Pinpoint the cell where the given text exists, returning its (x, y) midpoint coordinate. 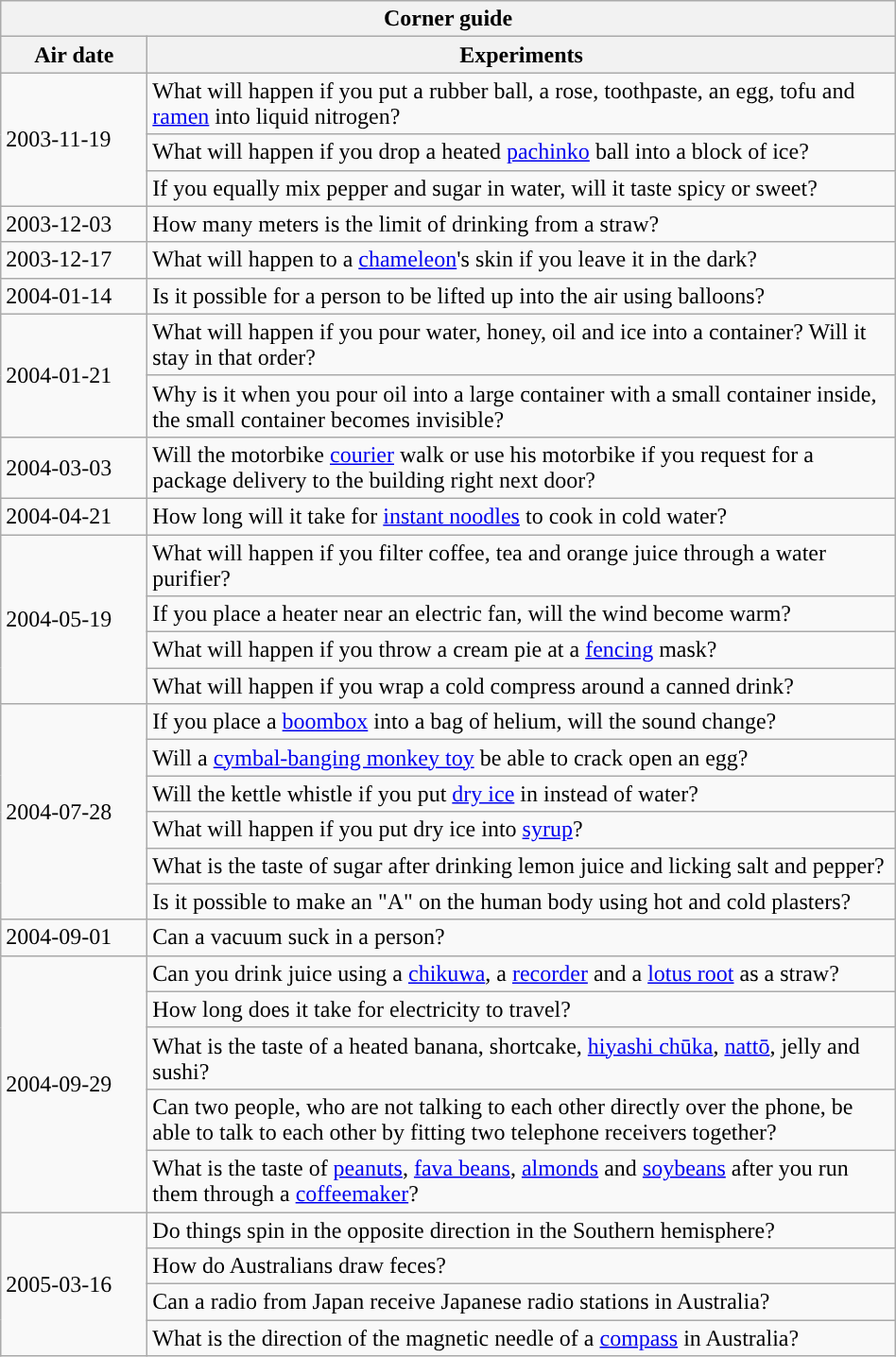
2003-12-03 (74, 224)
If you place a heater near an electric fan, will the wind become warm? (522, 614)
What is the direction of the magnetic needle of a compass in Australia? (522, 1338)
Is it possible to make an "A" on the human body using hot and cold plasters? (522, 902)
2003-11-19 (74, 140)
2004-01-14 (74, 296)
Is it possible for a person to be lifted up into the air using balloons? (522, 296)
Can a radio from Japan receive Japanese radio stations in Australia? (522, 1302)
2004-05-19 (74, 620)
What will happen if you wrap a cold compress around a canned drink? (522, 686)
Can two people, who are not talking to each other directly over the phone, be able to talk to each other by fitting two telephone receivers together? (522, 1119)
What is the taste of a heated banana, shortcake, hiyashi chūka, nattō, jelly and sushi? (522, 1058)
Do things spin in the opposite direction in the Southern hemisphere? (522, 1229)
2004-04-21 (74, 516)
Corner guide (448, 19)
2004-07-28 (74, 812)
If you equally mix pepper and sugar in water, will it taste spicy or sweet? (522, 188)
What will happen if you pour water, honey, oil and ice into a container? Will it stay in that order? (522, 344)
What is the taste of sugar after drinking lemon juice and licking salt and pepper? (522, 866)
What will happen if you throw a cream pie at a fencing mask? (522, 650)
Air date (74, 55)
Will the motorbike courier walk or use his motorbike if you request for a package delivery to the building right next door? (522, 467)
What will happen if you put a rubber ball, a rose, toothpaste, an egg, tofu and ramen into liquid nitrogen? (522, 104)
Will a cymbal-banging monkey toy be able to crack open an egg? (522, 758)
Can you drink juice using a chikuwa, a recorder and a lotus root as a straw? (522, 973)
2004-01-21 (74, 375)
What will happen if you drop a heated pachinko ball into a block of ice? (522, 152)
What will happen to a chameleon's skin if you leave it in the dark? (522, 260)
If you place a boombox into a bag of helium, will the sound change? (522, 722)
What will happen if you put dry ice into syrup? (522, 830)
How do Australians draw feces? (522, 1266)
2004-09-29 (74, 1083)
Can a vacuum suck in a person? (522, 937)
Why is it when you pour oil into a large container with a small container inside, the small container becomes invisible? (522, 406)
What is the taste of peanuts, fava beans, almonds and soybeans after you run them through a coffeemaker? (522, 1181)
How long does it take for electricity to travel? (522, 1009)
2004-03-03 (74, 467)
2004-09-01 (74, 937)
Will the kettle whistle if you put dry ice in instead of water? (522, 794)
How long will it take for instant noodles to cook in cold water? (522, 516)
2005-03-16 (74, 1283)
What will happen if you filter coffee, tea and orange juice through a water purifier? (522, 565)
How many meters is the limit of drinking from a straw? (522, 224)
Experiments (522, 55)
2003-12-17 (74, 260)
